From the cell containing the given text, extract its center point as [X, Y] coordinate. 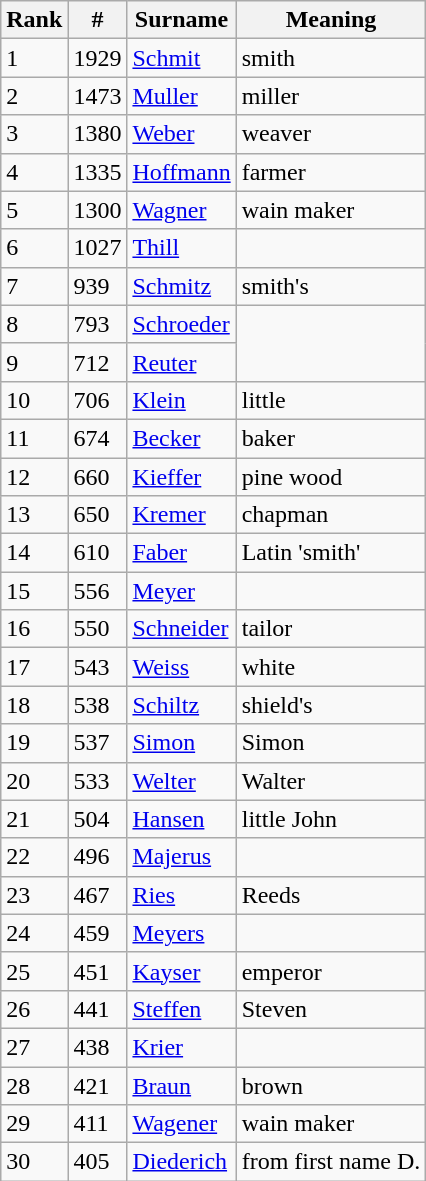
22 [34, 857]
Krier [182, 1047]
4 [34, 172]
29 [34, 1124]
# [98, 20]
Weber [182, 134]
1929 [98, 58]
Meaning [331, 20]
25 [34, 971]
2 [34, 96]
14 [34, 553]
Hoffmann [182, 172]
Kayser [182, 971]
1335 [98, 172]
18 [34, 705]
550 [98, 629]
660 [98, 477]
Wagener [182, 1124]
467 [98, 895]
tailor [331, 629]
7 [34, 286]
1300 [98, 210]
shield's [331, 705]
451 [98, 971]
438 [98, 1047]
farmer [331, 172]
Ries [182, 895]
11 [34, 438]
21 [34, 819]
496 [98, 857]
Reuter [182, 362]
405 [98, 1162]
from first name D. [331, 1162]
Steven [331, 1009]
emperor [331, 971]
white [331, 667]
793 [98, 324]
10 [34, 400]
Weiss [182, 667]
Wagner [182, 210]
1473 [98, 96]
Rank [34, 20]
556 [98, 591]
28 [34, 1085]
Hansen [182, 819]
23 [34, 895]
Schiltz [182, 705]
1 [34, 58]
706 [98, 400]
Diederich [182, 1162]
brown [331, 1085]
30 [34, 1162]
5 [34, 210]
459 [98, 933]
533 [98, 781]
12 [34, 477]
Schmit [182, 58]
411 [98, 1124]
Braun [182, 1085]
538 [98, 705]
3 [34, 134]
Thill [182, 248]
939 [98, 286]
little [331, 400]
712 [98, 362]
1380 [98, 134]
504 [98, 819]
Meyer [182, 591]
6 [34, 248]
Muller [182, 96]
15 [34, 591]
smith's [331, 286]
Klein [182, 400]
baker [331, 438]
Schroeder [182, 324]
20 [34, 781]
Kremer [182, 515]
421 [98, 1085]
19 [34, 743]
Majerus [182, 857]
Latin 'smith' [331, 553]
Surname [182, 20]
13 [34, 515]
16 [34, 629]
Schmitz [182, 286]
441 [98, 1009]
Welter [182, 781]
1027 [98, 248]
674 [98, 438]
Becker [182, 438]
543 [98, 667]
537 [98, 743]
smith [331, 58]
24 [34, 933]
Schneider [182, 629]
miller [331, 96]
weaver [331, 134]
Kieffer [182, 477]
26 [34, 1009]
Steffen [182, 1009]
Walter [331, 781]
Meyers [182, 933]
9 [34, 362]
Reeds [331, 895]
little John [331, 819]
17 [34, 667]
27 [34, 1047]
610 [98, 553]
Faber [182, 553]
pine wood [331, 477]
chapman [331, 515]
8 [34, 324]
650 [98, 515]
